Return the (x, y) coordinate for the center point of the cell that contains the specified text.  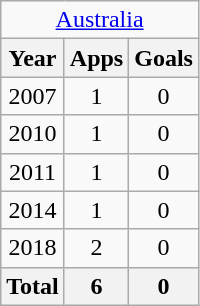
6 (96, 286)
2010 (33, 134)
2011 (33, 172)
2018 (33, 248)
Goals (164, 58)
Total (33, 286)
Apps (96, 58)
Year (33, 58)
Australia (100, 20)
2007 (33, 96)
2 (96, 248)
2014 (33, 210)
